Extract the [x, y] coordinate from the center of the cell holding the provided text.  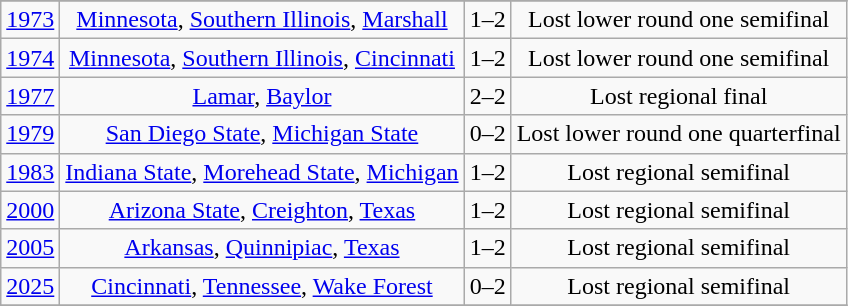
Indiana State, Morehead State, Michigan [262, 172]
Arkansas, Quinnipiac, Texas [262, 248]
1979 [30, 134]
2025 [30, 286]
1977 [30, 96]
Cincinnati, Tennessee, Wake Forest [262, 286]
San Diego State, Michigan State [262, 134]
1973 [30, 20]
Lost regional final [678, 96]
Lost lower round one quarterfinal [678, 134]
Arizona State, Creighton, Texas [262, 210]
Minnesota, Southern Illinois, Cincinnati [262, 58]
2–2 [488, 96]
2005 [30, 248]
2000 [30, 210]
Minnesota, Southern Illinois, Marshall [262, 20]
1974 [30, 58]
Lamar, Baylor [262, 96]
1983 [30, 172]
